Detect which cell encompasses the target text, then output its [X, Y] center coordinate. 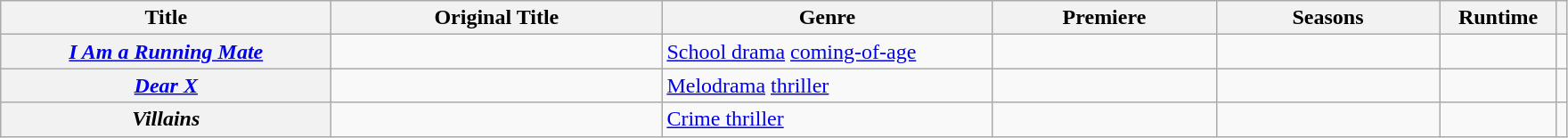
Dear X [166, 85]
Title [166, 18]
Seasons [1327, 18]
I Am a Running Mate [166, 52]
Runtime [1499, 18]
Crime thriller [827, 119]
Genre [827, 18]
Villains [166, 119]
Premiere [1105, 18]
Melodrama thriller [827, 85]
School drama coming-of-age [827, 52]
Original Title [497, 18]
